From the cell containing the given text, extract its center point as (x, y) coordinate. 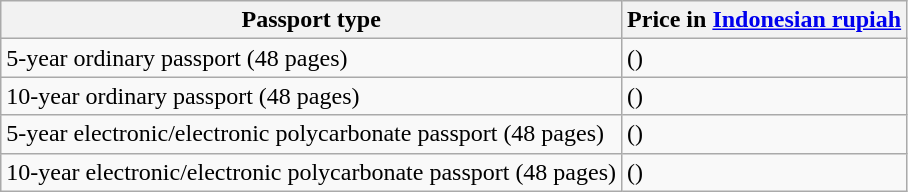
10-year ordinary passport (48 pages) (312, 96)
Price in Indonesian rupiah (764, 20)
5-year electronic/electronic polycarbonate passport (48 pages) (312, 134)
10-year electronic/electronic polycarbonate passport (48 pages) (312, 172)
Passport type (312, 20)
5-year ordinary passport (48 pages) (312, 58)
